Return the [X, Y] coordinate for the center point of the cell that contains the specified text.  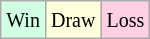
Win [24, 20]
Draw [72, 20]
Loss [126, 20]
